From the cell containing the given text, extract its center point as (X, Y) coordinate. 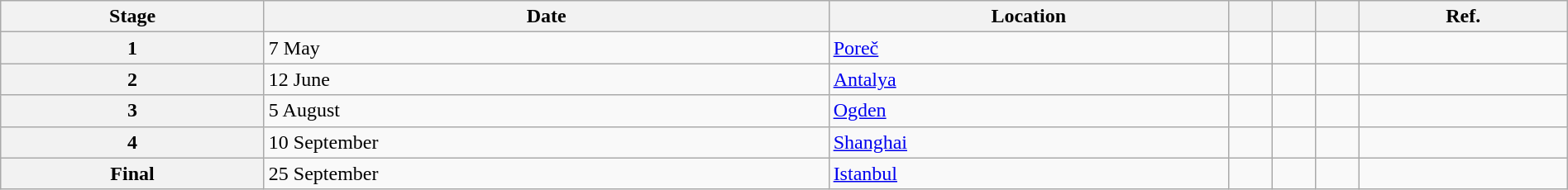
2 (132, 79)
7 May (546, 48)
10 September (546, 142)
Poreč (1029, 48)
Antalya (1029, 79)
5 August (546, 111)
Ogden (1029, 111)
Stage (132, 17)
1 (132, 48)
4 (132, 142)
Shanghai (1029, 142)
Ref. (1463, 17)
Istanbul (1029, 173)
3 (132, 111)
25 September (546, 173)
Location (1029, 17)
12 June (546, 79)
Date (546, 17)
Final (132, 173)
